Return the [x, y] coordinate for the center point of the cell that contains the specified text.  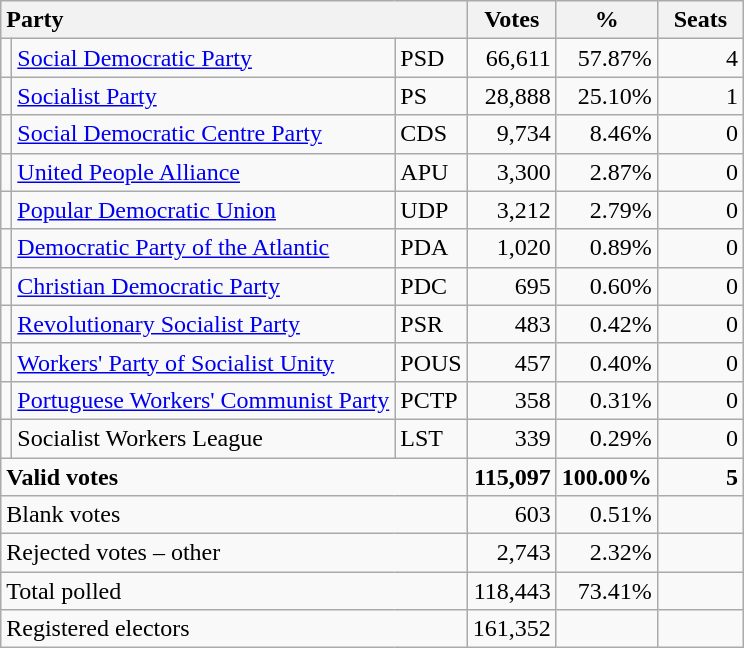
118,443 [512, 591]
3,212 [512, 210]
POUS [431, 362]
1 [700, 96]
Socialist Workers League [204, 438]
% [606, 20]
0.29% [606, 438]
9,734 [512, 134]
Blank votes [234, 515]
PS [431, 96]
Portuguese Workers' Communist Party [204, 400]
1,020 [512, 248]
APU [431, 172]
Social Democratic Centre Party [204, 134]
PCTP [431, 400]
0.51% [606, 515]
0.42% [606, 324]
358 [512, 400]
457 [512, 362]
Valid votes [234, 477]
115,097 [512, 477]
United People Alliance [204, 172]
CDS [431, 134]
25.10% [606, 96]
PDC [431, 286]
Registered electors [234, 629]
PDA [431, 248]
Democratic Party of the Atlantic [204, 248]
2.79% [606, 210]
3,300 [512, 172]
Total polled [234, 591]
5 [700, 477]
603 [512, 515]
2.87% [606, 172]
483 [512, 324]
0.89% [606, 248]
Seats [700, 20]
73.41% [606, 591]
8.46% [606, 134]
PSD [431, 58]
695 [512, 286]
Social Democratic Party [204, 58]
100.00% [606, 477]
161,352 [512, 629]
57.87% [606, 58]
66,611 [512, 58]
Rejected votes – other [234, 553]
2.32% [606, 553]
28,888 [512, 96]
Votes [512, 20]
PSR [431, 324]
4 [700, 58]
LST [431, 438]
Socialist Party [204, 96]
339 [512, 438]
Revolutionary Socialist Party [204, 324]
Workers' Party of Socialist Unity [204, 362]
Christian Democratic Party [204, 286]
Popular Democratic Union [204, 210]
2,743 [512, 553]
0.40% [606, 362]
UDP [431, 210]
Party [234, 20]
0.31% [606, 400]
0.60% [606, 286]
